Determine the (x, y) coordinate at the center of the cell enclosing the given text.  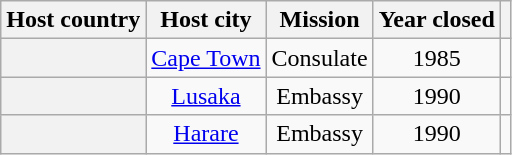
Mission (320, 20)
Year closed (436, 20)
Host country (74, 20)
Lusaka (206, 96)
Harare (206, 134)
Host city (206, 20)
1985 (436, 58)
Cape Town (206, 58)
Consulate (320, 58)
